Provide the (x, y) coordinate of the cell's center where the given text is located.  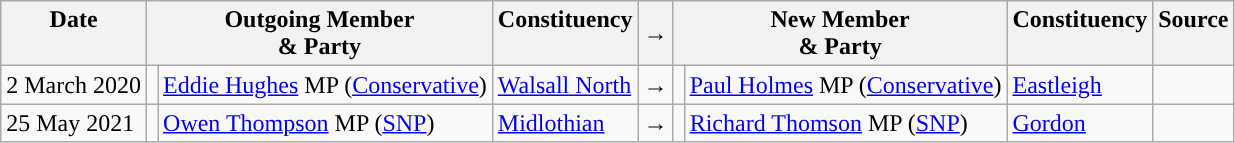
Date (74, 34)
25 May 2021 (74, 123)
Outgoing Member& Party (319, 34)
Source (1194, 34)
Owen Thompson MP (SNP) (326, 123)
Gordon (1080, 123)
Eddie Hughes MP (Conservative) (326, 85)
Richard Thomson MP (SNP) (846, 123)
Midlothian (565, 123)
New Member& Party (840, 34)
Paul Holmes MP (Conservative) (846, 85)
2 March 2020 (74, 85)
Eastleigh (1080, 85)
Walsall North (565, 85)
